Extract the [X, Y] coordinate from the center of the cell holding the provided text.  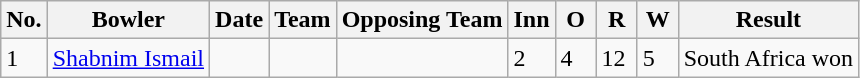
Opposing Team [422, 20]
Bowler [128, 20]
W [658, 20]
Team [303, 20]
1 [24, 58]
4 [576, 58]
12 [616, 58]
South Africa won [768, 58]
Inn [532, 20]
2 [532, 58]
Date [240, 20]
Result [768, 20]
5 [658, 58]
Shabnim Ismail [128, 58]
No. [24, 20]
R [616, 20]
O [576, 20]
